Detect which cell encompasses the target text, then output its (X, Y) center coordinate. 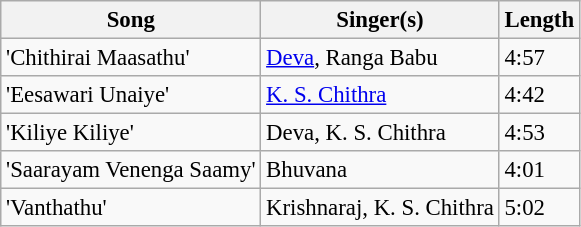
'Chithirai Maasathu' (131, 58)
Length (539, 20)
'Vanthathu' (131, 208)
4:01 (539, 170)
Krishnaraj, K. S. Chithra (380, 208)
'Kiliye Kiliye' (131, 133)
Deva, K. S. Chithra (380, 133)
4:53 (539, 133)
Song (131, 20)
'Saarayam Venenga Saamy' (131, 170)
5:02 (539, 208)
K. S. Chithra (380, 95)
4:42 (539, 95)
Deva, Ranga Babu (380, 58)
Singer(s) (380, 20)
4:57 (539, 58)
Bhuvana (380, 170)
'Eesawari Unaiye' (131, 95)
